Locate the cell with the specified text and output its [X, Y] center coordinate. 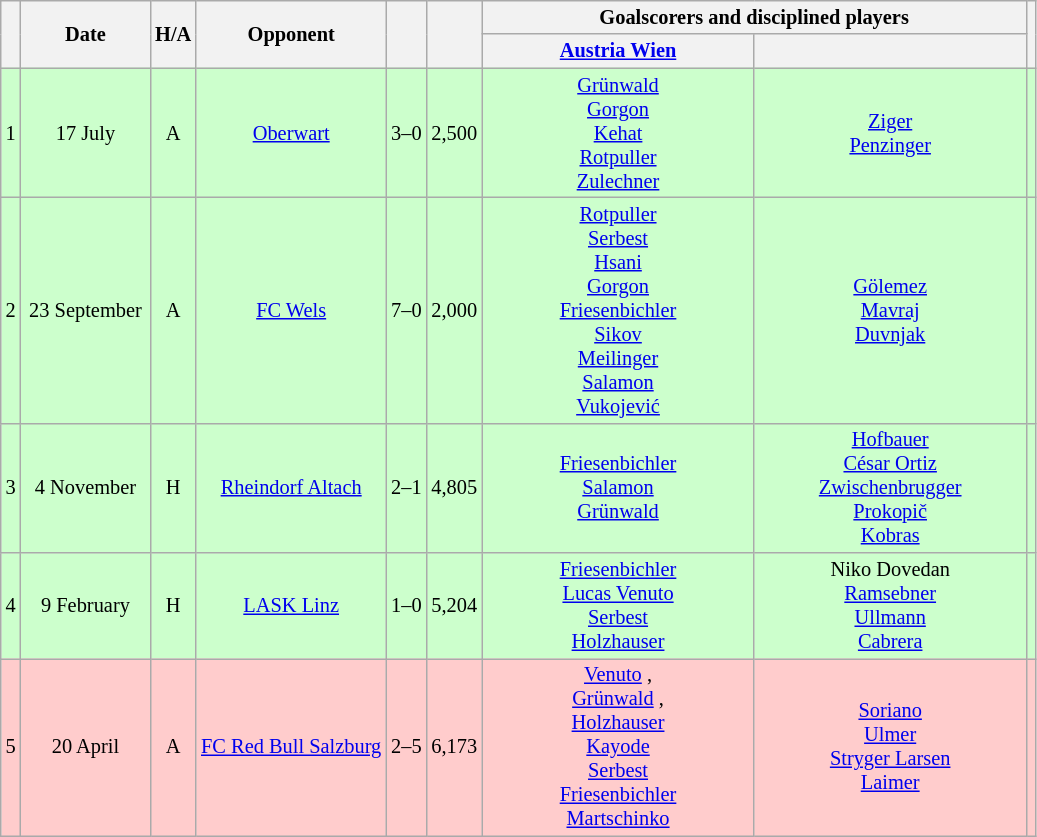
3 [11, 488]
1–0 [406, 606]
5,204 [454, 606]
2–5 [406, 747]
4,805 [454, 488]
3–0 [406, 133]
Niko Dovedan Ramsebner Ullmann Cabrera [890, 606]
23 September [86, 310]
20 April [86, 747]
Venuto , Grünwald , Holzhauser Kayode Serbest Friesenbichler Martschinko [618, 747]
17 July [86, 133]
Friesenbichler Lucas Venuto Serbest Holzhauser [618, 606]
Grünwald Gorgon Kehat Rotpuller Zulechner [618, 133]
Oberwart [291, 133]
2,000 [454, 310]
FC Red Bull Salzburg [291, 747]
Rheindorf Altach [291, 488]
2,500 [454, 133]
2–1 [406, 488]
9 February [86, 606]
Soriano Ulmer Stryger Larsen Laimer [890, 747]
Ziger Penzinger [890, 133]
4 [11, 606]
6,173 [454, 747]
LASK Linz [291, 606]
Friesenbichler Salamon Grünwald [618, 488]
7–0 [406, 310]
Opponent [291, 34]
2 [11, 310]
Gölemez Mavraj Duvnjak [890, 310]
4 November [86, 488]
5 [11, 747]
Date [86, 34]
Goalscorers and disciplined players [754, 17]
Rotpuller Serbest Hsani Gorgon Friesenbichler Sikov Meilinger Salamon Vukojević [618, 310]
FC Wels [291, 310]
Hofbauer César Ortiz Zwischenbrugger Prokopič Kobras [890, 488]
Austria Wien [618, 51]
1 [11, 133]
H/A [173, 34]
